Output the (X, Y) coordinate of the center of the cell containing the given text.  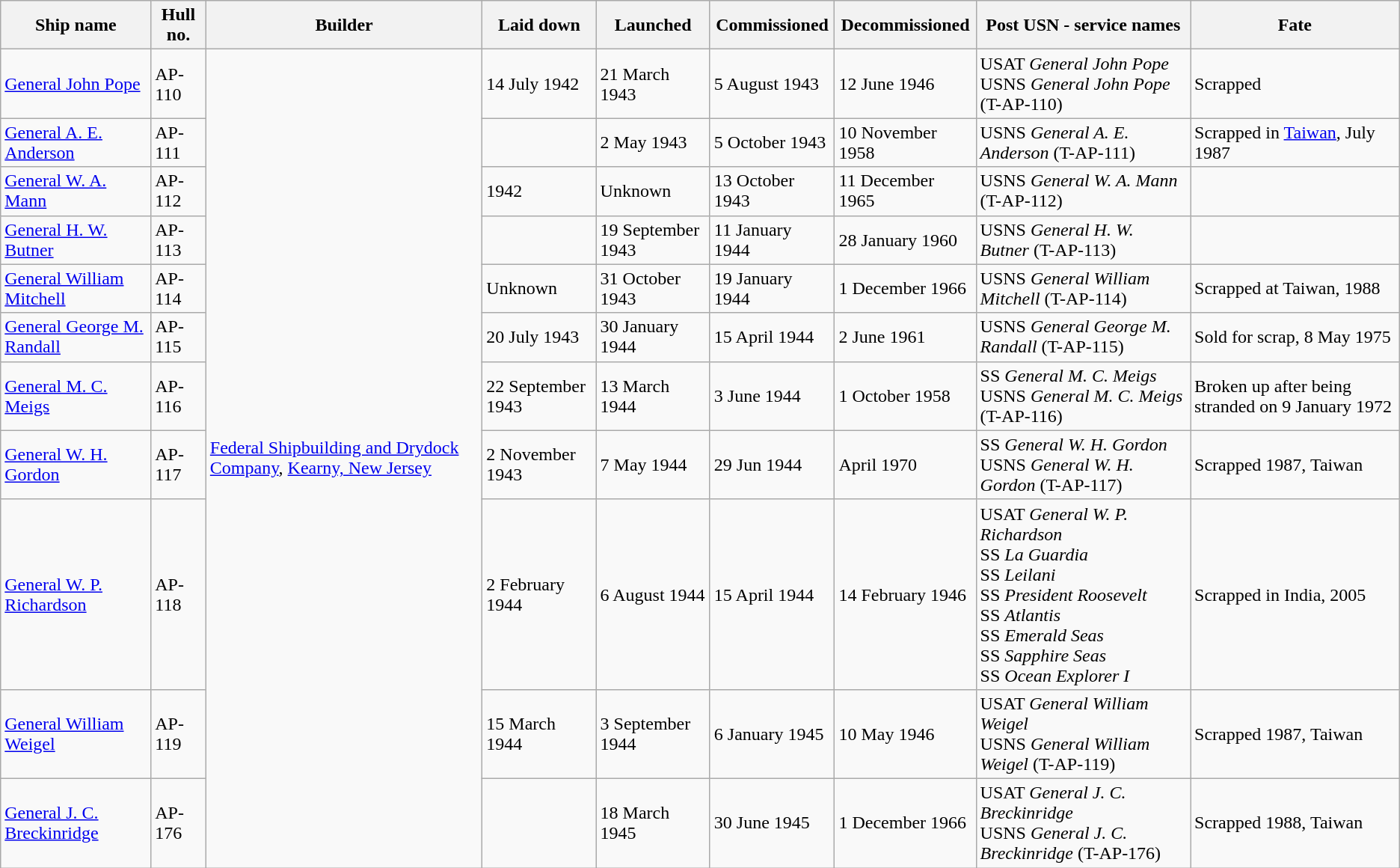
Scrapped (1295, 84)
AP-119 (179, 733)
12 June 1946 (905, 84)
AP-110 (179, 84)
General William Weigel (76, 733)
Launched (653, 25)
General W. H. Gordon (76, 465)
General M. C. Meigs (76, 396)
Scrapped at Taiwan, 1988 (1295, 289)
Ship name (76, 25)
AP-118 (179, 594)
2 June 1961 (905, 337)
7 May 1944 (653, 465)
10 May 1946 (905, 733)
General J. C. Breckinridge (76, 823)
1 October 1958 (905, 396)
13 March 1944 (653, 396)
3 June 1944 (772, 396)
USNS General A. E. Anderson (T-AP-111) (1083, 142)
AP-176 (179, 823)
Scrapped in Taiwan, July 1987 (1295, 142)
6 August 1944 (653, 594)
20 July 1943 (539, 337)
13 October 1943 (772, 192)
11 January 1944 (772, 239)
Builder (344, 25)
General W. P. Richardson (76, 594)
Broken up after being stranded on 9 January 1972 (1295, 396)
USAT General William Weigel USNS General William Weigel (T-AP-119) (1083, 733)
19 January 1944 (772, 289)
Post USN - service names (1083, 25)
Laid down (539, 25)
Scrapped in India, 2005 (1295, 594)
22 September 1943 (539, 396)
15 March 1944 (539, 733)
USAT General John Pope USNS General John Pope (T-AP-110) (1083, 84)
USNS General George M. Randall (T-AP-115) (1083, 337)
AP-117 (179, 465)
USAT General J. C. Breckinridge USNS General J. C. Breckinridge (T-AP-176) (1083, 823)
General A. E. Anderson (76, 142)
USAT General W. P. RichardsonSS La GuardiaSS LeilaniSS President RooseveltSS AtlantisSS Emerald SeasSS Sapphire SeasSS Ocean Explorer I (1083, 594)
Federal Shipbuilding and Drydock Company, Kearny, New Jersey (344, 459)
AP-111 (179, 142)
AP-114 (179, 289)
14 February 1946 (905, 594)
Sold for scrap, 8 May 1975 (1295, 337)
10 November 1958 (905, 142)
General William Mitchell (76, 289)
31 October 1943 (653, 289)
AP-113 (179, 239)
Commissioned (772, 25)
General H. W. Butner (76, 239)
30 June 1945 (772, 823)
2 May 1943 (653, 142)
AP-116 (179, 396)
3 September 1944 (653, 733)
AP-115 (179, 337)
USNS General William Mitchell (T-AP-114) (1083, 289)
Scrapped 1988, Taiwan (1295, 823)
April 1970 (905, 465)
21 March 1943 (653, 84)
30 January 1944 (653, 337)
USNS General H. W. Butner (T-AP-113) (1083, 239)
2 February 1944 (539, 594)
6 January 1945 (772, 733)
18 March 1945 (653, 823)
28 January 1960 (905, 239)
SS General M. C. Meigs USNS General M. C. Meigs (T-AP-116) (1083, 396)
General John Pope (76, 84)
14 July 1942 (539, 84)
11 December 1965 (905, 192)
USNS General W. A. Mann (T-AP-112) (1083, 192)
5 October 1943 (772, 142)
Fate (1295, 25)
19 September 1943 (653, 239)
SS General W. H. Gordon USNS General W. H. Gordon (T-AP-117) (1083, 465)
AP-112 (179, 192)
2 November 1943 (539, 465)
1942 (539, 192)
Decommissioned (905, 25)
29 Jun 1944 (772, 465)
General George M. Randall (76, 337)
5 August 1943 (772, 84)
Hull no. (179, 25)
General W. A. Mann (76, 192)
